For the text-containing cell, return its midpoint in (X, Y) coordinate format. 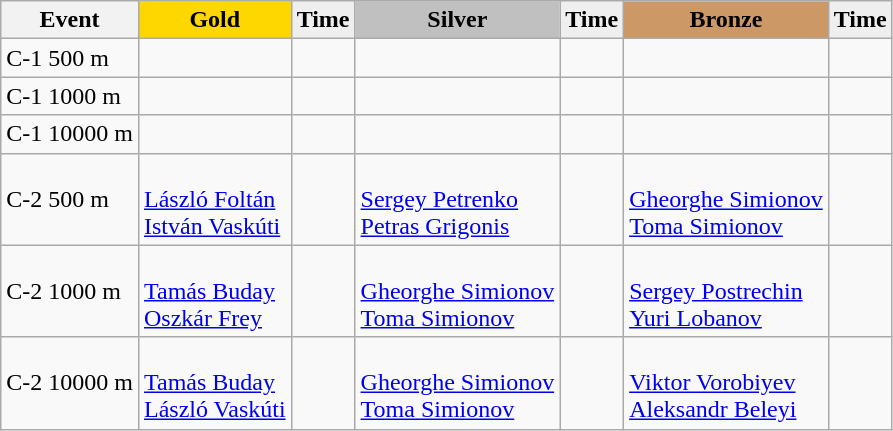
Sergey PostrechinYuri Lobanov (726, 291)
Gold (214, 20)
Tamás BudayOszkár Frey (214, 291)
Silver (458, 20)
C-2 500 m (70, 199)
C-1 10000 m (70, 134)
C-2 1000 m (70, 291)
C-1 1000 m (70, 96)
Sergey PetrenkoPetras Grigonis (458, 199)
Event (70, 20)
Tamás BudayLászló Vaskúti (214, 383)
C-2 10000 m (70, 383)
Viktor VorobiyevAleksandr Beleyi (726, 383)
Bronze (726, 20)
C-1 500 m (70, 58)
László FoltánIstván Vaskúti (214, 199)
